Capture the cell that displays the provided text and extract its (X, Y) central coordinate. 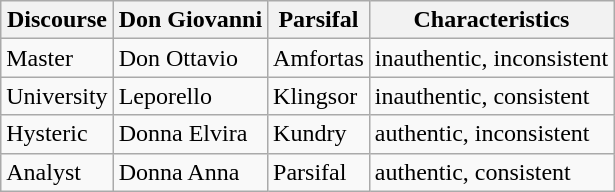
Klingsor (319, 96)
Master (57, 58)
inauthentic, inconsistent (491, 58)
Amfortas (319, 58)
Discourse (57, 20)
inauthentic, consistent (491, 96)
Kundry (319, 134)
authentic, inconsistent (491, 134)
Donna Elvira (190, 134)
Don Ottavio (190, 58)
Hysteric (57, 134)
Donna Anna (190, 172)
Characteristics (491, 20)
Don Giovanni (190, 20)
University (57, 96)
Analyst (57, 172)
authentic, consistent (491, 172)
Leporello (190, 96)
